Identify which cell holds the provided text, then report its [x, y] central coordinate. 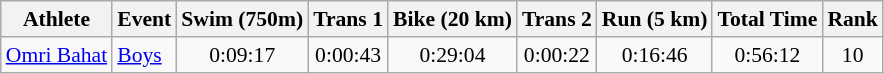
Run (5 km) [655, 19]
Swim (750m) [242, 19]
0:29:04 [452, 55]
Rank [852, 19]
Event [144, 19]
0:00:22 [557, 55]
Athlete [56, 19]
0:16:46 [655, 55]
0:00:43 [348, 55]
10 [852, 55]
Trans 1 [348, 19]
Omri Bahat [56, 55]
0:09:17 [242, 55]
0:56:12 [767, 55]
Total Time [767, 19]
Trans 2 [557, 19]
Bike (20 km) [452, 19]
Boys [144, 55]
